Pinpoint the cell where the given text exists, returning its [X, Y] midpoint coordinate. 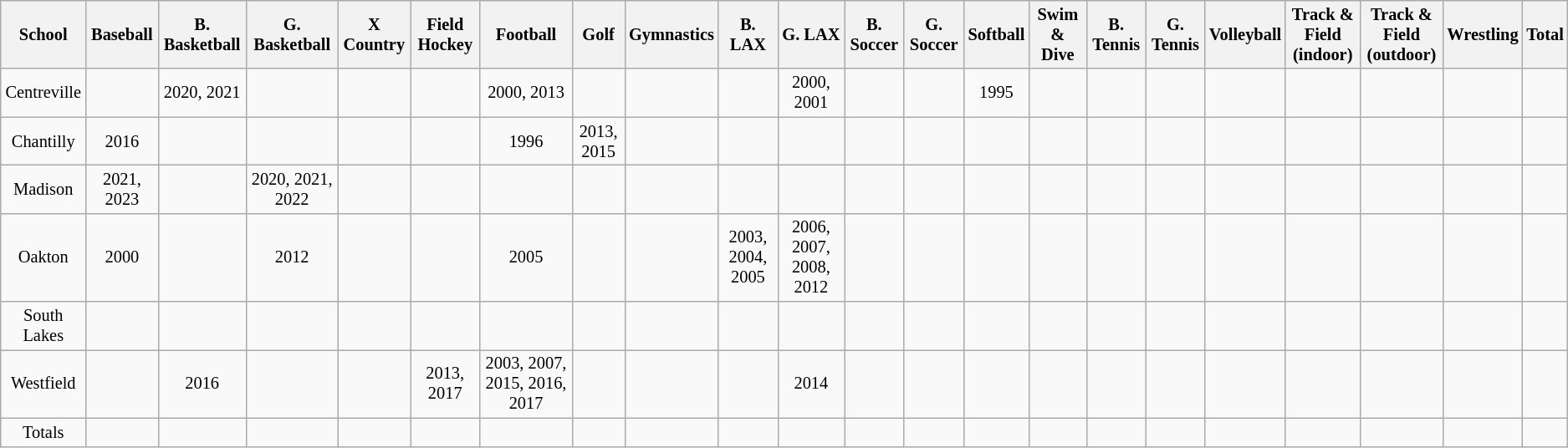
2006, 2007, 2008, 2012 [811, 257]
B. Soccer [875, 34]
G. Basketball [292, 34]
Golf [599, 34]
Gymnastics [672, 34]
2014 [811, 384]
G. Tennis [1176, 34]
School [43, 34]
2020, 2021 [202, 93]
2000, 2013 [526, 93]
1995 [997, 93]
Totals [43, 432]
G. LAX [811, 34]
2013, 2015 [599, 141]
Total [1545, 34]
2000 [122, 257]
Wrestling [1482, 34]
Oakton [43, 257]
2003, 2004, 2005 [748, 257]
Centreville [43, 93]
Softball [997, 34]
Track & Field(outdoor) [1402, 34]
2005 [526, 257]
Westfield [43, 384]
2013, 2017 [445, 384]
Track & Field(indoor) [1323, 34]
2003, 2007, 2015, 2016, 2017 [526, 384]
Football [526, 34]
South Lakes [43, 326]
X Country [375, 34]
Madison [43, 189]
G. Soccer [934, 34]
1996 [526, 141]
B. Tennis [1116, 34]
Swim & Dive [1057, 34]
Baseball [122, 34]
2000, 2001 [811, 93]
2020, 2021, 2022 [292, 189]
Field Hockey [445, 34]
2021, 2023 [122, 189]
Volleyball [1245, 34]
B. LAX [748, 34]
2012 [292, 257]
Chantilly [43, 141]
B. Basketball [202, 34]
